From the cell containing the given text, extract its center point as (x, y) coordinate. 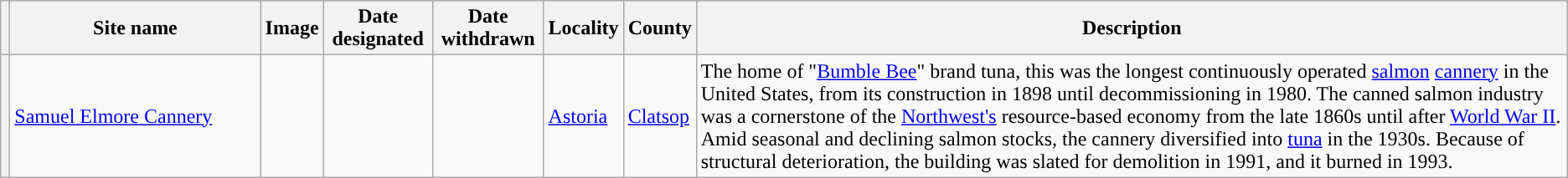
Image (291, 28)
Samuel Elmore Cannery (136, 116)
Site name (136, 28)
Locality (583, 28)
Date withdrawn (487, 28)
Date designated (378, 28)
Clatsop (660, 116)
County (660, 28)
Description (1132, 28)
Astoria (583, 116)
